Search for the cell housing the specified text and yield its [X, Y] center coordinate. 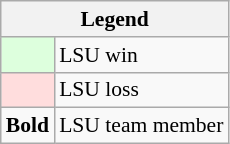
LSU loss [141, 90]
Bold [28, 126]
LSU win [141, 55]
Legend [115, 19]
LSU team member [141, 126]
